For the text-containing cell, return its midpoint in [X, Y] coordinate format. 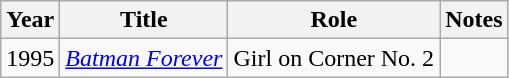
Girl on Corner No. 2 [334, 58]
Title [144, 20]
Role [334, 20]
Notes [474, 20]
Year [30, 20]
1995 [30, 58]
Batman Forever [144, 58]
